Provide the (X, Y) coordinate of the cell's center where the given text is located.  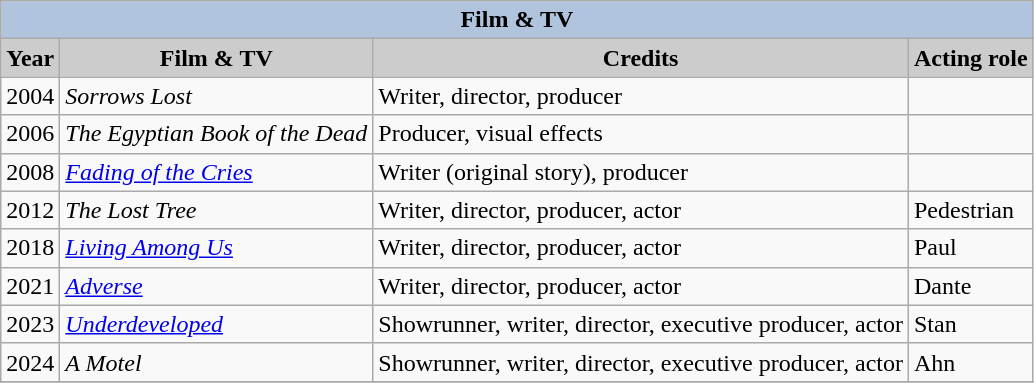
Fading of the Cries (216, 172)
Dante (970, 286)
Paul (970, 248)
2006 (30, 134)
2021 (30, 286)
Ahn (970, 362)
Pedestrian (970, 210)
A Motel (216, 362)
2023 (30, 324)
Producer, visual effects (641, 134)
The Egyptian Book of the Dead (216, 134)
2004 (30, 96)
Acting role (970, 58)
The Lost Tree (216, 210)
Underdeveloped (216, 324)
2008 (30, 172)
Sorrows Lost (216, 96)
2012 (30, 210)
Writer (original story), producer (641, 172)
2018 (30, 248)
Writer, director, producer (641, 96)
2024 (30, 362)
Year (30, 58)
Living Among Us (216, 248)
Credits (641, 58)
Stan (970, 324)
Adverse (216, 286)
